Output the [X, Y] coordinate of the center of the cell containing the given text.  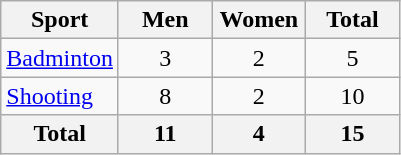
15 [353, 134]
Women [259, 20]
Men [165, 20]
Shooting [60, 96]
11 [165, 134]
3 [165, 58]
Badminton [60, 58]
8 [165, 96]
4 [259, 134]
5 [353, 58]
Sport [60, 20]
10 [353, 96]
